Determine the [X, Y] coordinate at the center of the cell enclosing the given text.  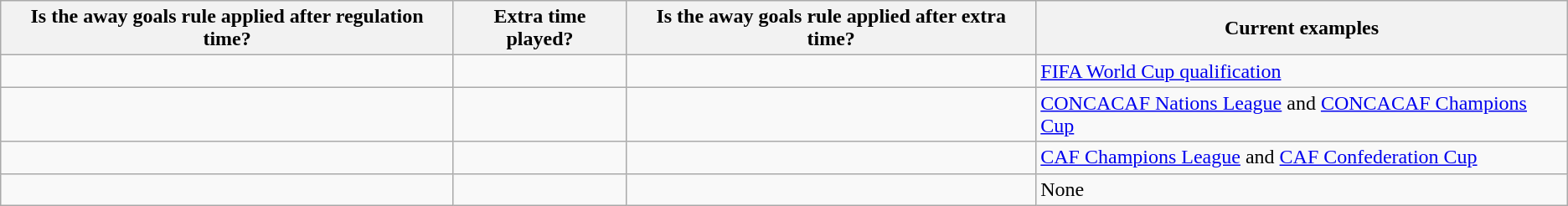
Is the away goals rule applied after regulation time? [228, 28]
FIFA World Cup qualification [1302, 71]
None [1302, 189]
CAF Champions League and CAF Confederation Cup [1302, 157]
CONCACAF Nations League and CONCACAF Champions Cup [1302, 114]
Extra time played? [539, 28]
Current examples [1302, 28]
Is the away goals rule applied after extra time? [831, 28]
